Extract the [X, Y] coordinate from the center of the cell holding the provided text.  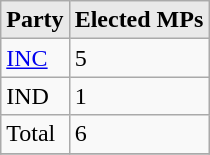
INC [35, 58]
Party [35, 20]
1 [139, 96]
5 [139, 58]
Elected MPs [139, 20]
6 [139, 134]
IND [35, 96]
Total [35, 134]
